Detect which cell encompasses the target text, then output its (X, Y) center coordinate. 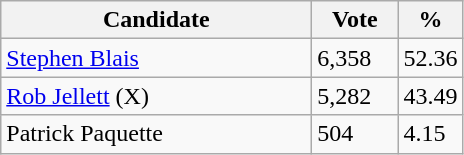
Candidate (156, 20)
Patrick Paquette (156, 134)
4.15 (430, 134)
% (430, 20)
6,358 (355, 58)
5,282 (355, 96)
43.49 (430, 96)
52.36 (430, 58)
Stephen Blais (156, 58)
Rob Jellett (X) (156, 96)
504 (355, 134)
Vote (355, 20)
